Pinpoint the cell where the given text exists, returning its (X, Y) midpoint coordinate. 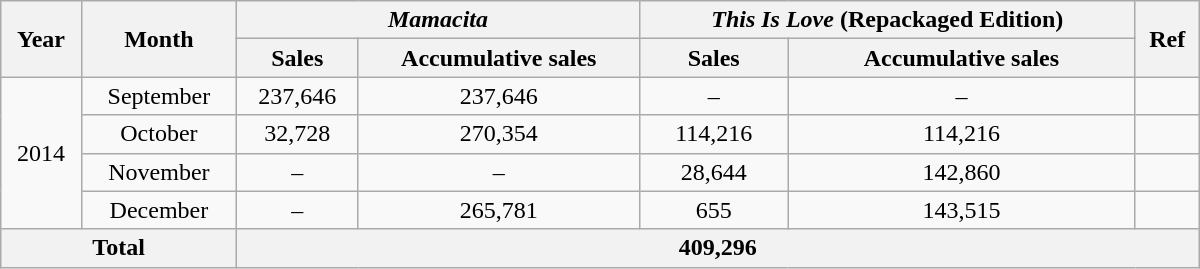
270,354 (499, 134)
September (158, 96)
32,728 (297, 134)
655 (714, 210)
October (158, 134)
265,781 (499, 210)
Month (158, 39)
143,515 (962, 210)
28,644 (714, 172)
Mamacita (438, 20)
December (158, 210)
November (158, 172)
2014 (42, 153)
Total (119, 248)
142,860 (962, 172)
Year (42, 39)
409,296 (718, 248)
This Is Love (Repackaged Edition) (888, 20)
Ref (1167, 39)
